Return (X, Y) of the center of cell containing provided text 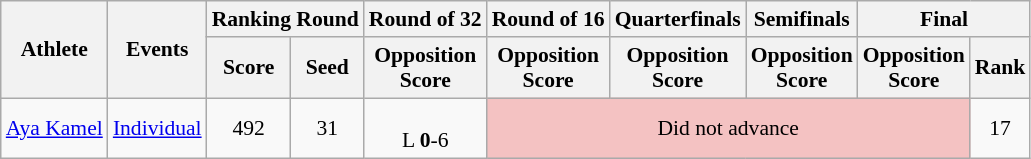
Aya Kamel (54, 128)
Ranking Round (286, 19)
Semifinals (802, 19)
Final (944, 19)
31 (328, 128)
Rank (1000, 68)
Score (249, 68)
Quarterfinals (678, 19)
492 (249, 128)
Round of 16 (548, 19)
Athlete (54, 50)
Individual (158, 128)
Did not advance (728, 128)
Round of 32 (426, 19)
L 0-6 (426, 128)
17 (1000, 128)
Seed (328, 68)
Events (158, 50)
